Return (x, y) of the center of cell containing provided text 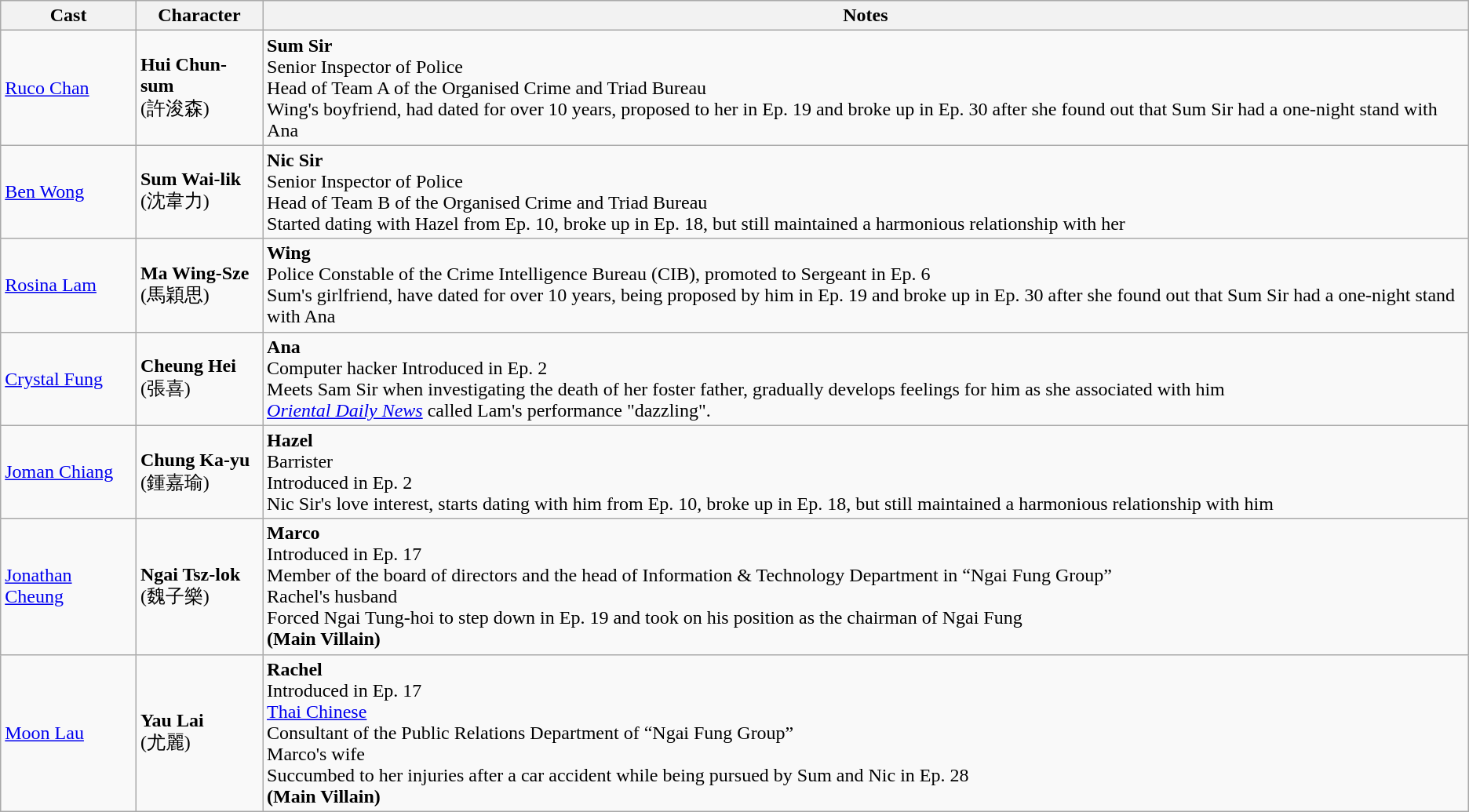
Chung Ka-yu (鍾嘉瑜) (199, 472)
Joman Chiang (69, 472)
Jonathan Cheung (69, 587)
Rosina Lam (69, 286)
Ma Wing-Sze (馬穎思) (199, 286)
Ngai Tsz-lok (魏子樂) (199, 587)
Cheung Hei (張喜) (199, 378)
Cast (69, 16)
Yau Lai (尤麗) (199, 733)
Hui Chun-sum (許浚森) (199, 88)
Ruco Chan (69, 88)
Character (199, 16)
Sum Wai-lik (沈韋力) (199, 191)
Moon Lau (69, 733)
Ben Wong (69, 191)
Crystal Fung (69, 378)
Notes (866, 16)
